Extract the [x, y] coordinate from the center of the cell holding the provided text.  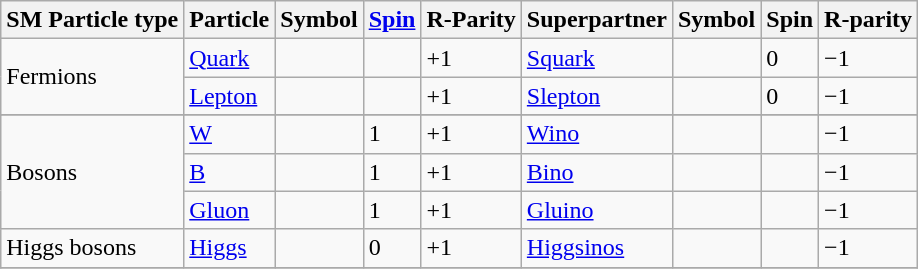
W [230, 134]
Lepton [230, 96]
Higgs bosons [92, 248]
Particle [230, 20]
Bosons [92, 172]
Bino [596, 172]
Gluino [596, 210]
Superpartner [596, 20]
B [230, 172]
Fermions [92, 77]
R-parity [868, 20]
Wino [596, 134]
SM Particle type [92, 20]
Quark [230, 58]
Squark [596, 58]
Slepton [596, 96]
R-Parity [471, 20]
Higgsinos [596, 248]
Gluon [230, 210]
Higgs [230, 248]
